Output the (x, y) coordinate of the center of the cell containing the given text.  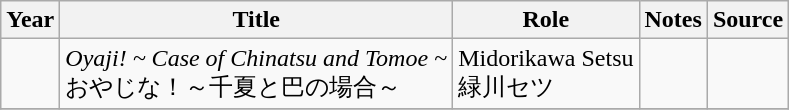
Title (256, 20)
Midorikawa Setsu緑川セツ (546, 74)
Source (748, 20)
Oyaji! ~ Case of Chinatsu and Tomoe ~おやじな！～千夏と巴の場合～ (256, 74)
Year (30, 20)
Role (546, 20)
Notes (673, 20)
